Return (X, Y) of the center of cell containing provided text 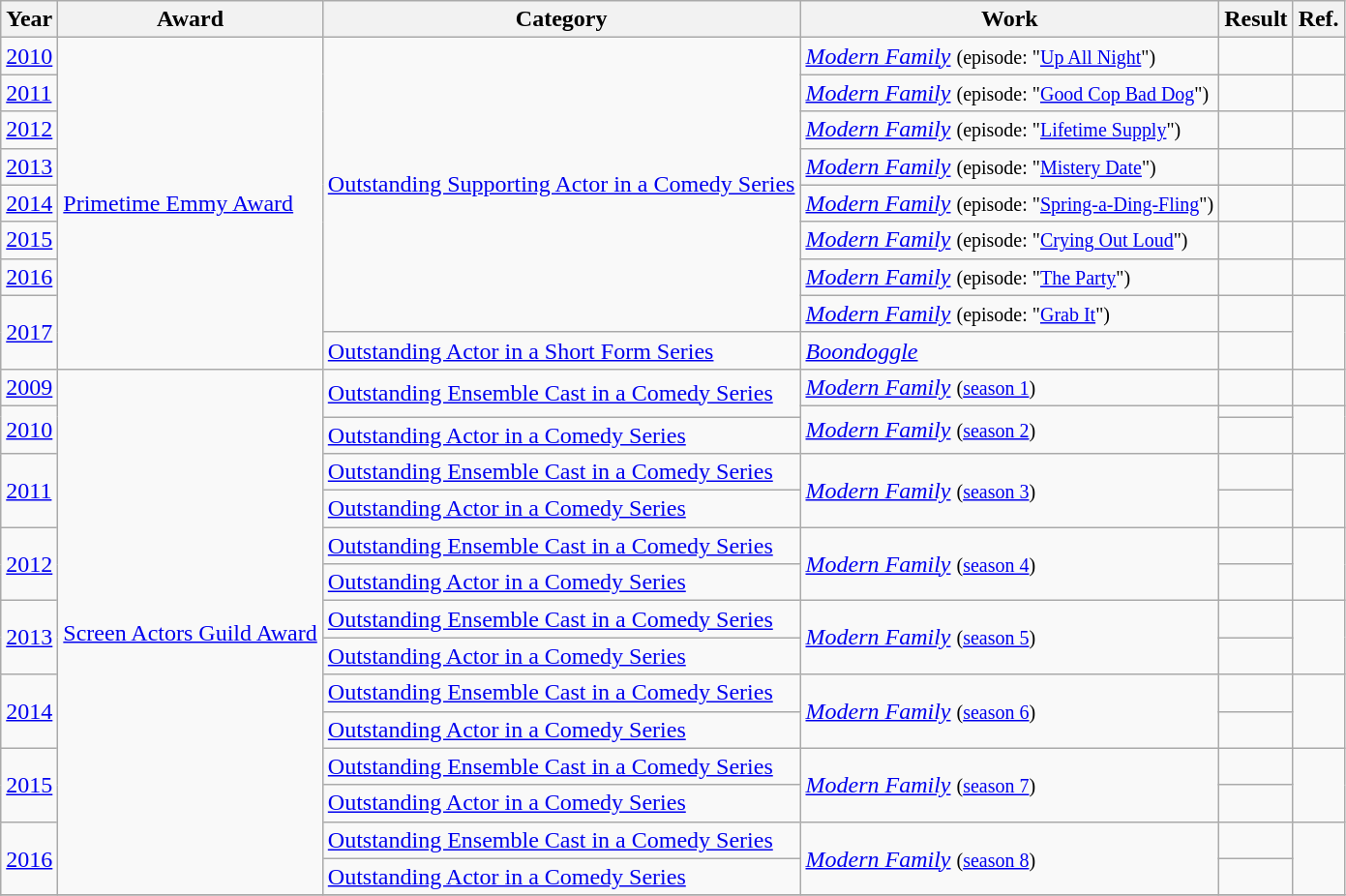
2017 (29, 332)
Modern Family (episode: "Grab It") (1010, 314)
Modern Family (episode: "The Party") (1010, 277)
Award (190, 19)
Screen Actors Guild Award (190, 632)
2009 (29, 387)
Modern Family (episode: "Good Cop Bad Dog") (1010, 93)
Modern Family (season 3) (1010, 491)
Modern Family (episode: "Up All Night") (1010, 56)
Modern Family (episode: "Crying Out Loud") (1010, 240)
Modern Family (season 2) (1010, 430)
Modern Family (season 4) (1010, 564)
Ref. (1318, 19)
Boondoggle (1010, 350)
Work (1010, 19)
Modern Family (season 5) (1010, 638)
Modern Family (season 8) (1010, 858)
Primetime Emmy Award (190, 203)
Outstanding Actor in a Short Form Series (561, 350)
Modern Family (episode: "Lifetime Supply") (1010, 130)
Modern Family (season 1) (1010, 387)
Year (29, 19)
Result (1256, 19)
Modern Family (season 7) (1010, 785)
Category (561, 19)
Modern Family (episode: "Mistery Date") (1010, 166)
Modern Family (season 6) (1010, 711)
Outstanding Supporting Actor in a Comedy Series (561, 185)
Modern Family (episode: "Spring-a-Ding-Fling") (1010, 203)
